Return the (x, y) coordinate for the center point of the cell that contains the specified text.  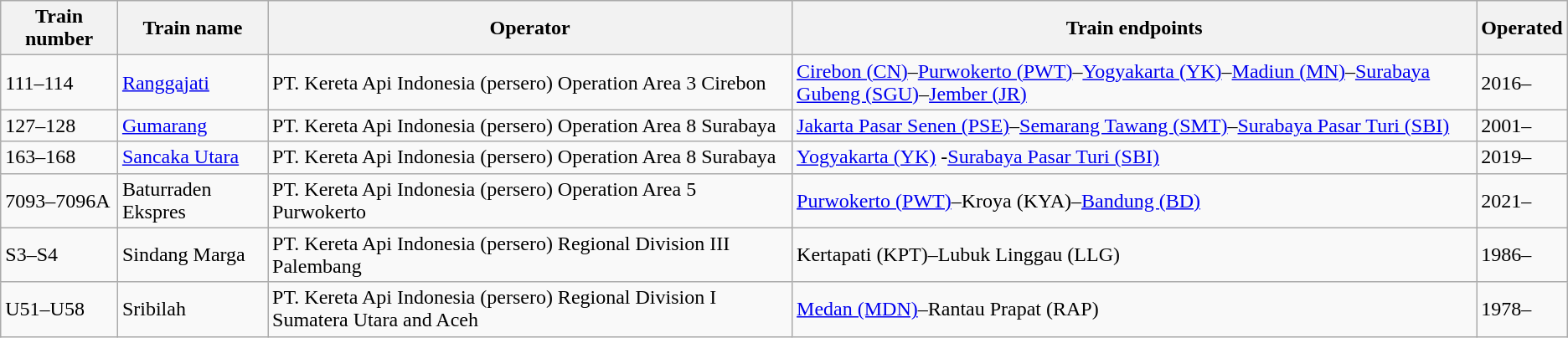
Baturraden Ekspres (193, 201)
1978– (1522, 310)
Operated (1522, 28)
2019– (1522, 157)
163–168 (59, 157)
Sancaka Utara (193, 157)
PT. Kereta Api Indonesia (persero) Operation Area 3 Cirebon (530, 82)
Sindang Marga (193, 254)
127–128 (59, 125)
Ranggajati (193, 82)
Train endpoints (1134, 28)
S3–S4 (59, 254)
PT. Kereta Api Indonesia (persero) Regional Division I Sumatera Utara and Aceh (530, 310)
PT. Kereta Api Indonesia (persero) Regional Division III Palembang (530, 254)
Gumarang (193, 125)
U51–U58 (59, 310)
Cirebon (CN)–Purwokerto (PWT)–Yogyakarta (YK)–Madiun (MN)–Surabaya Gubeng (SGU)–Jember (JR) (1134, 82)
Kertapati (KPT)–Lubuk Linggau (LLG) (1134, 254)
111–114 (59, 82)
Purwokerto (PWT)–Kroya (KYA)–Bandung (BD) (1134, 201)
1986– (1522, 254)
2021– (1522, 201)
Sribilah (193, 310)
2001– (1522, 125)
Train number (59, 28)
Yogyakarta (YK) -Surabaya Pasar Turi (SBI) (1134, 157)
Train name (193, 28)
PT. Kereta Api Indonesia (persero) Operation Area 5 Purwokerto (530, 201)
7093–7096A (59, 201)
Medan (MDN)–Rantau Prapat (RAP) (1134, 310)
2016– (1522, 82)
Operator (530, 28)
Jakarta Pasar Senen (PSE)–Semarang Tawang (SMT)–Surabaya Pasar Turi (SBI) (1134, 125)
